Search for the cell housing the specified text and yield its (x, y) center coordinate. 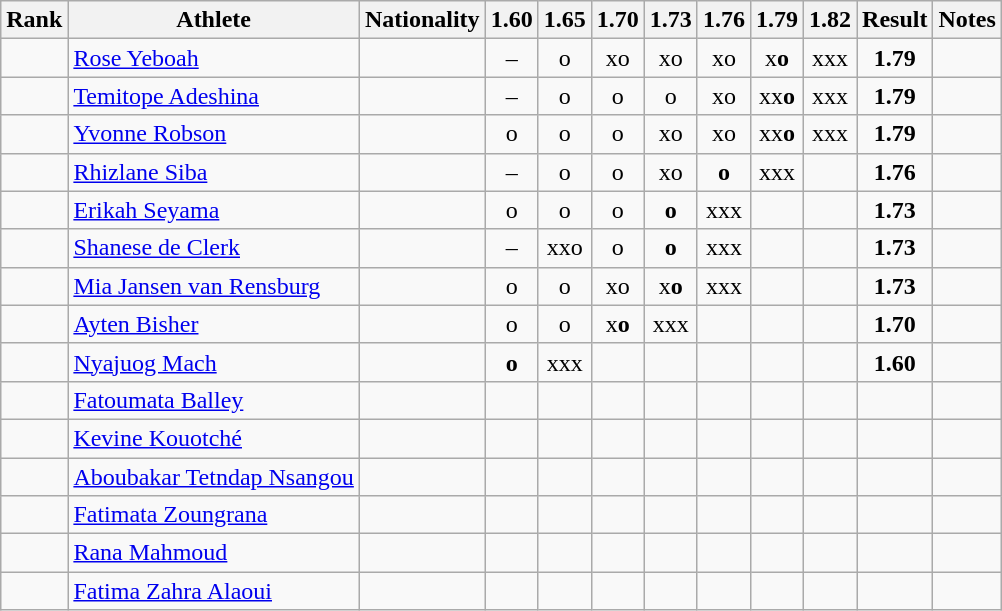
Rhizlane Siba (214, 172)
Rose Yeboah (214, 58)
Ayten Bisher (214, 324)
Fatoumata Balley (214, 400)
Shanese de Clerk (214, 248)
Fatimata Zoungrana (214, 515)
Nationality (422, 20)
Rank (34, 20)
Temitope Adeshina (214, 96)
Erikah Seyama (214, 210)
Kevine Kouotché (214, 438)
Aboubakar Tetndap Nsangou (214, 477)
Result (895, 20)
Rana Mahmoud (214, 553)
Mia Jansen van Rensburg (214, 286)
Athlete (214, 20)
Notes (967, 20)
Nyajuog Mach (214, 362)
1.82 (830, 20)
Fatima Zahra Alaoui (214, 591)
1.65 (564, 20)
Yvonne Robson (214, 134)
